Find where the given text appears and provide that cell's center as (X, Y) coordinate. 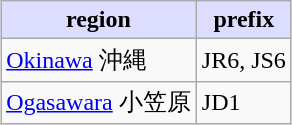
JR6, JS6 (244, 60)
Okinawa 沖縄 (99, 60)
region (99, 20)
JD1 (244, 102)
prefix (244, 20)
Ogasawara 小笠原 (99, 102)
